Provide the [X, Y] coordinate of the cell's center where the given text is located.  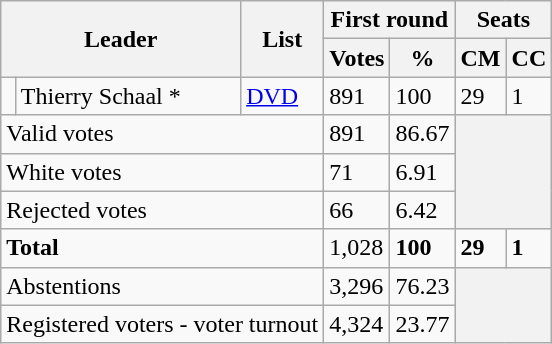
66 [357, 210]
% [422, 58]
Thierry Schaal * [128, 96]
Valid votes [162, 134]
4,324 [357, 324]
76.23 [422, 286]
Abstentions [162, 286]
6.42 [422, 210]
DVD [282, 96]
6.91 [422, 172]
86.67 [422, 134]
1,028 [357, 248]
Registered voters - voter turnout [162, 324]
CC [529, 58]
Leader [121, 39]
Total [162, 248]
List [282, 39]
3,296 [357, 286]
CM [480, 58]
Votes [357, 58]
Rejected votes [162, 210]
23.77 [422, 324]
71 [357, 172]
Seats [504, 20]
White votes [162, 172]
First round [390, 20]
